Detect which cell encompasses the target text, then output its [x, y] center coordinate. 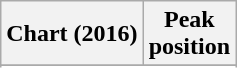
Chart (2016) [72, 34]
Peakposition [189, 34]
